Determine the (x, y) coordinate at the center of the cell enclosing the given text.  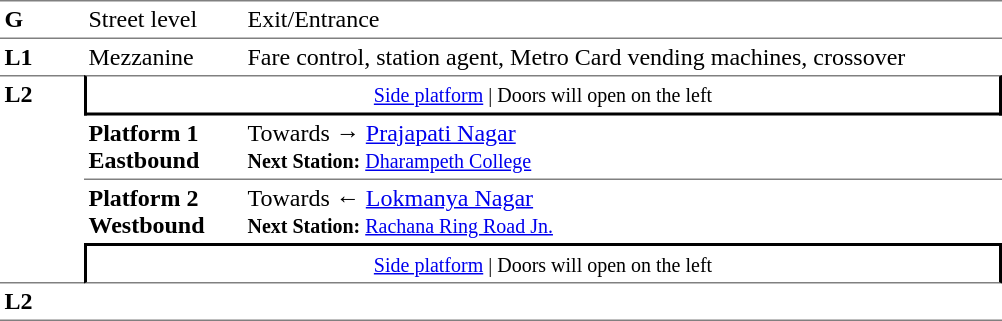
L2 (42, 179)
G (42, 20)
Fare control, station agent, Metro Card vending machines, crossover (622, 57)
Exit/Entrance (622, 20)
Street level (164, 20)
Mezzanine (164, 57)
Platform 2Westbound (164, 212)
Platform 1Eastbound (164, 148)
Towards → Prajapati NagarNext Station: Dharampeth College (622, 148)
Towards ← Lokmanya NagarNext Station: Rachana Ring Road Jn. (622, 212)
L1 (42, 57)
